Detect which cell encompasses the target text, then output its [x, y] center coordinate. 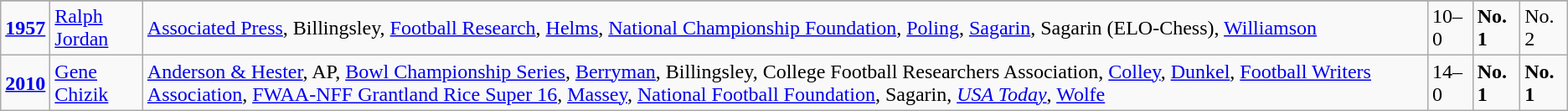
10–0 [1450, 29]
Ralph Jordan [97, 29]
14–0 [1450, 82]
Associated Press, Billingsley, Football Research, Helms, National Championship Foundation, Poling, Sagarin, Sagarin (ELO-Chess), Williamson [785, 29]
1957 [25, 29]
2010 [25, 82]
No. 2 [1545, 29]
Gene Chizik [97, 82]
